Search for the cell housing the specified text and yield its [X, Y] center coordinate. 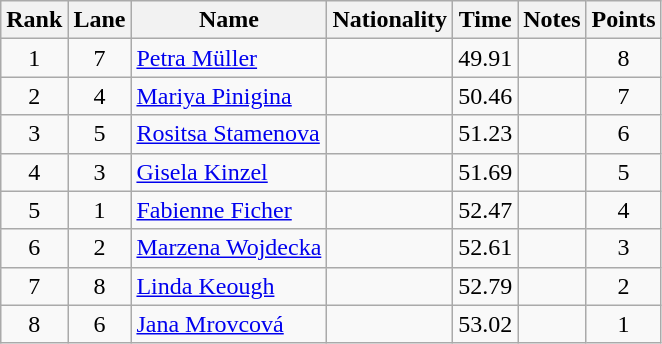
Time [486, 20]
Name [229, 20]
Nationality [390, 20]
Mariya Pinigina [229, 96]
Rank [34, 20]
51.69 [486, 172]
Marzena Wojdecka [229, 248]
51.23 [486, 134]
52.79 [486, 286]
Points [624, 20]
Gisela Kinzel [229, 172]
Fabienne Ficher [229, 210]
Rositsa Stamenova [229, 134]
Lane [100, 20]
49.91 [486, 58]
50.46 [486, 96]
53.02 [486, 324]
52.47 [486, 210]
Notes [552, 20]
Petra Müller [229, 58]
52.61 [486, 248]
Jana Mrovcová [229, 324]
Linda Keough [229, 286]
